Return the [X, Y] coordinate for the center point of the cell that contains the specified text.  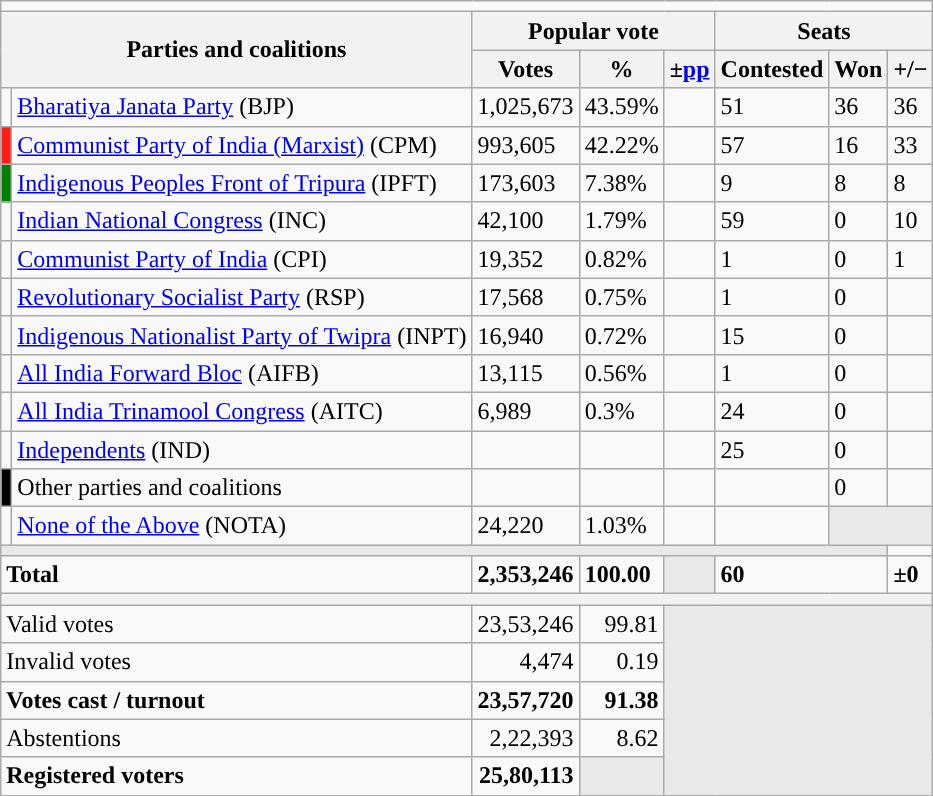
Seats [824, 31]
10 [910, 221]
33 [910, 145]
% [622, 69]
23,57,720 [526, 700]
25,80,113 [526, 776]
±0 [910, 575]
173,603 [526, 183]
None of the Above (NOTA) [242, 526]
1.79% [622, 221]
Indigenous Peoples Front of Tripura (IPFT) [242, 183]
Communist Party of India (Marxist) (CPM) [242, 145]
Other parties and coalitions [242, 488]
Revolutionary Socialist Party (RSP) [242, 297]
Popular vote [594, 31]
24 [772, 411]
9 [772, 183]
7.38% [622, 183]
Indian National Congress (INC) [242, 221]
15 [772, 335]
All India Trinamool Congress (AITC) [242, 411]
51 [772, 107]
25 [772, 449]
8.62 [622, 738]
42,100 [526, 221]
Votes cast / turnout [236, 700]
All India Forward Bloc (AIFB) [242, 373]
57 [772, 145]
Abstentions [236, 738]
Independents (IND) [242, 449]
13,115 [526, 373]
4,474 [526, 662]
23,53,246 [526, 624]
1,025,673 [526, 107]
Indigenous Nationalist Party of Twipra (INPT) [242, 335]
42.22% [622, 145]
Invalid votes [236, 662]
2,353,246 [526, 575]
Total [236, 575]
Votes [526, 69]
Registered voters [236, 776]
0.3% [622, 411]
59 [772, 221]
0.75% [622, 297]
16,940 [526, 335]
Valid votes [236, 624]
0.19 [622, 662]
0.56% [622, 373]
17,568 [526, 297]
60 [802, 575]
91.38 [622, 700]
0.82% [622, 259]
993,605 [526, 145]
1.03% [622, 526]
Contested [772, 69]
2,22,393 [526, 738]
99.81 [622, 624]
0.72% [622, 335]
Parties and coalitions [236, 50]
+/− [910, 69]
6,989 [526, 411]
Communist Party of India (CPI) [242, 259]
Bharatiya Janata Party (BJP) [242, 107]
Won [858, 69]
43.59% [622, 107]
19,352 [526, 259]
±pp [690, 69]
16 [858, 145]
24,220 [526, 526]
100.00 [622, 575]
